Extract the [x, y] coordinate from the center of the cell holding the provided text.  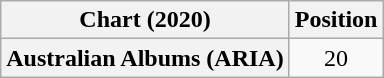
Position [336, 20]
20 [336, 58]
Chart (2020) [145, 20]
Australian Albums (ARIA) [145, 58]
